Find where the given text appears and provide that cell's center as (X, Y) coordinate. 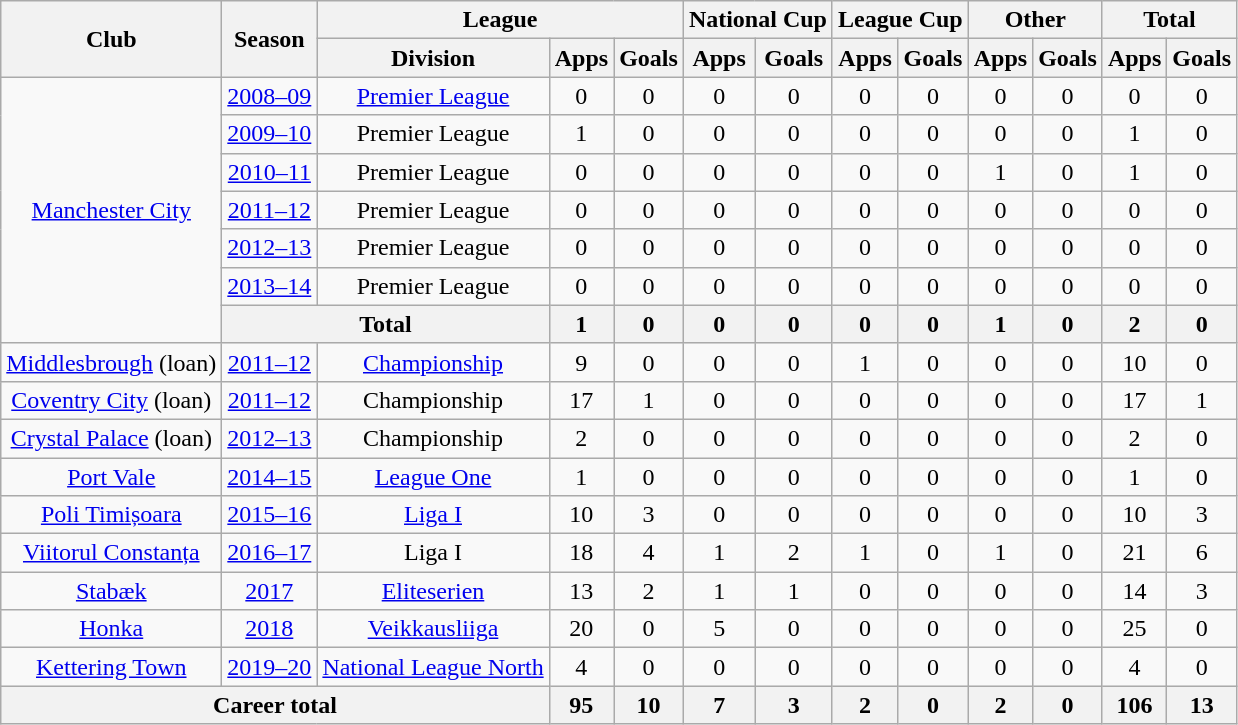
18 (581, 553)
Middlesbrough (loan) (112, 362)
Manchester City (112, 210)
2018 (270, 629)
14 (1134, 591)
2015–16 (270, 515)
Honka (112, 629)
2013–14 (270, 286)
Club (112, 39)
League (500, 20)
Stabæk (112, 591)
2017 (270, 591)
Viitorul Constanța (112, 553)
2014–15 (270, 477)
2016–17 (270, 553)
21 (1134, 553)
Poli Timișoara (112, 515)
Division (433, 58)
Career total (275, 705)
Season (270, 39)
25 (1134, 629)
5 (719, 629)
National League North (433, 667)
95 (581, 705)
20 (581, 629)
League Cup (900, 20)
Port Vale (112, 477)
League One (433, 477)
Crystal Palace (loan) (112, 438)
2010–11 (270, 172)
2019–20 (270, 667)
Eliteserien (433, 591)
7 (719, 705)
Veikkausliiga (433, 629)
Kettering Town (112, 667)
2008–09 (270, 96)
9 (581, 362)
National Cup (758, 20)
6 (1202, 553)
106 (1134, 705)
Coventry City (loan) (112, 400)
2009–10 (270, 134)
Other (1035, 20)
